From the cell containing the given text, extract its center point as [X, Y] coordinate. 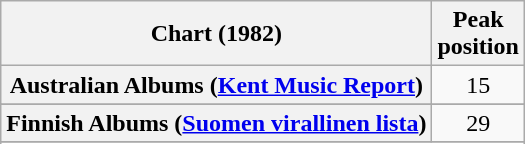
15 [478, 85]
29 [478, 123]
Peakposition [478, 34]
Chart (1982) [216, 34]
Finnish Albums (Suomen virallinen lista) [216, 123]
Australian Albums (Kent Music Report) [216, 85]
